Scan for the cell matching the given text and deliver its (X, Y) coordinate at center. 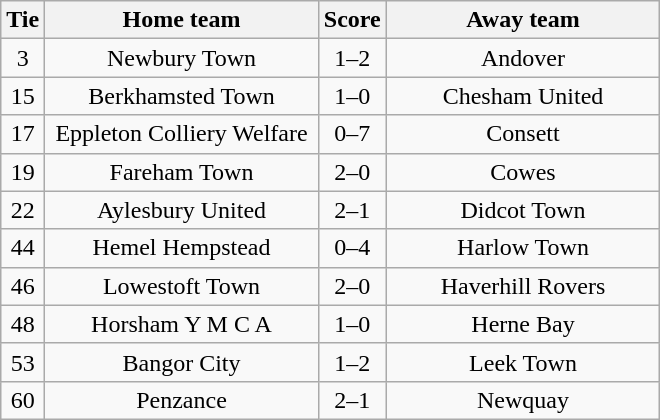
Home team (182, 20)
0–4 (352, 248)
Horsham Y M C A (182, 324)
Herne Bay (523, 324)
Tie (23, 20)
Cowes (523, 172)
46 (23, 286)
Lowestoft Town (182, 286)
48 (23, 324)
Hemel Hempstead (182, 248)
Berkhamsted Town (182, 96)
3 (23, 58)
Bangor City (182, 362)
60 (23, 400)
Aylesbury United (182, 210)
Andover (523, 58)
Leek Town (523, 362)
Didcot Town (523, 210)
44 (23, 248)
0–7 (352, 134)
Chesham United (523, 96)
53 (23, 362)
22 (23, 210)
Harlow Town (523, 248)
Penzance (182, 400)
Haverhill Rovers (523, 286)
Newquay (523, 400)
Consett (523, 134)
Away team (523, 20)
Newbury Town (182, 58)
Score (352, 20)
19 (23, 172)
Fareham Town (182, 172)
Eppleton Colliery Welfare (182, 134)
15 (23, 96)
17 (23, 134)
